Search for the cell housing the specified text and yield its (X, Y) center coordinate. 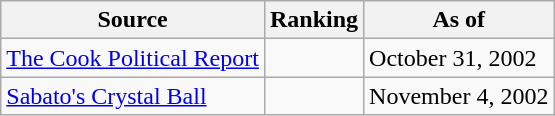
The Cook Political Report (133, 58)
Sabato's Crystal Ball (133, 96)
Source (133, 20)
As of (459, 20)
November 4, 2002 (459, 96)
Ranking (314, 20)
October 31, 2002 (459, 58)
